Search for the cell housing the specified text and yield its (x, y) center coordinate. 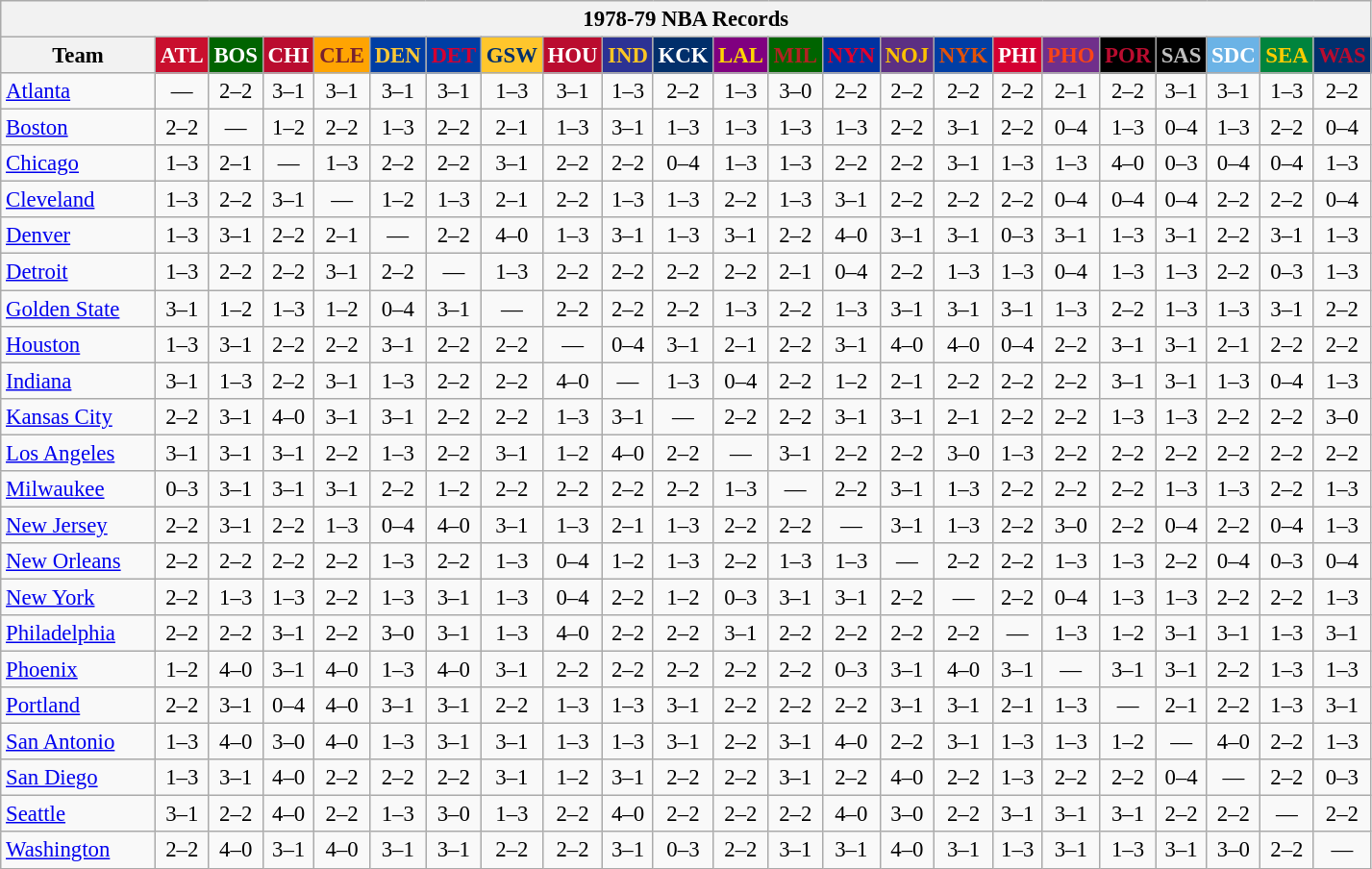
Philadelphia (79, 633)
Atlanta (79, 91)
Detroit (79, 272)
1978-79 NBA Records (686, 19)
MIL (795, 56)
Kansas City (79, 416)
Boston (79, 128)
Team (79, 56)
Phoenix (79, 670)
SEA (1286, 56)
NOJ (907, 56)
Seattle (79, 814)
CLE (342, 56)
Houston (79, 344)
Indiana (79, 381)
NYN (851, 56)
POR (1129, 56)
CHI (288, 56)
Golden State (79, 309)
ATL (182, 56)
DET (454, 56)
San Diego (79, 778)
New Orleans (79, 561)
KCK (683, 56)
BOS (236, 56)
HOU (573, 56)
NYK (963, 56)
San Antonio (79, 742)
Denver (79, 236)
New Jersey (79, 525)
LAL (740, 56)
PHO (1071, 56)
Cleveland (79, 200)
WAS (1342, 56)
Milwaukee (79, 489)
Portland (79, 706)
DEN (398, 56)
PHI (1017, 56)
GSW (512, 56)
New York (79, 597)
SAS (1181, 56)
Washington (79, 851)
SDC (1234, 56)
IND (628, 56)
Los Angeles (79, 453)
Chicago (79, 163)
